Capture the cell that displays the provided text and extract its [x, y] central coordinate. 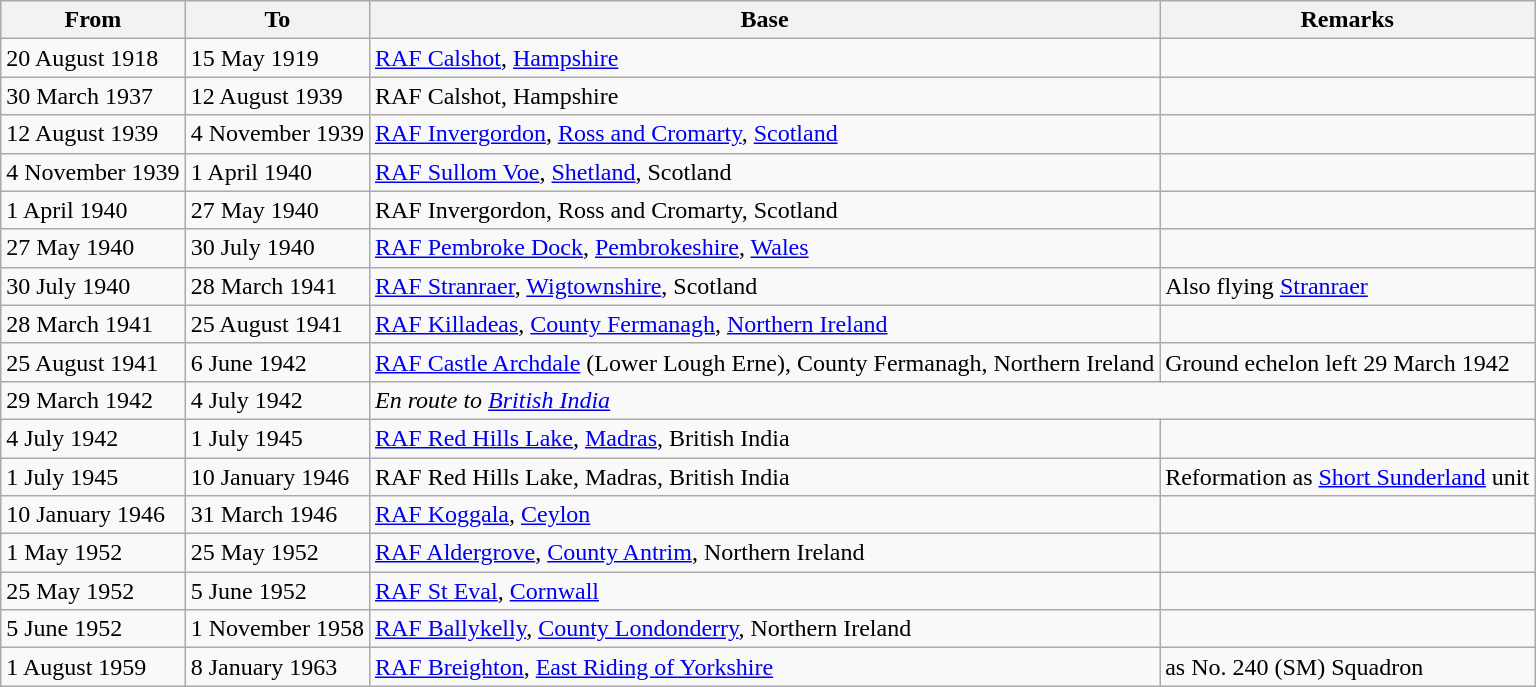
15 May 1919 [277, 58]
Base [764, 20]
RAF Pembroke Dock, Pembrokeshire, Wales [764, 248]
Reformation as Short Sunderland unit [1348, 477]
Remarks [1348, 20]
1 November 1958 [277, 629]
20 August 1918 [93, 58]
From [93, 20]
RAF Breighton, East Riding of Yorkshire [764, 667]
6 June 1942 [277, 362]
29 March 1942 [93, 400]
as No. 240 (SM) Squadron [1348, 667]
8 January 1963 [277, 667]
RAF Castle Archdale (Lower Lough Erne), County Fermanagh, Northern Ireland [764, 362]
RAF Sullom Voe, Shetland, Scotland [764, 172]
Also flying Stranraer [1348, 286]
31 March 1946 [277, 515]
30 March 1937 [93, 96]
RAF Koggala, Ceylon [764, 515]
RAF Ballykelly, County Londonderry, Northern Ireland [764, 629]
RAF St Eval, Cornwall [764, 591]
RAF Stranraer, Wigtownshire, Scotland [764, 286]
Ground echelon left 29 March 1942 [1348, 362]
1 May 1952 [93, 553]
RAF Aldergrove, County Antrim, Northern Ireland [764, 553]
To [277, 20]
1 August 1959 [93, 667]
En route to British India [952, 400]
RAF Killadeas, County Fermanagh, Northern Ireland [764, 324]
